Find where the given text appears and provide that cell's center as (X, Y) coordinate. 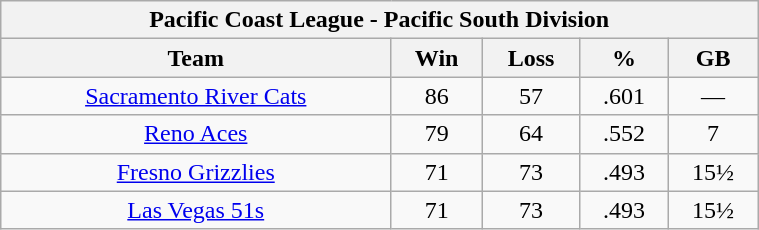
Las Vegas 51s (196, 210)
Win (437, 58)
GB (714, 58)
Pacific Coast League - Pacific South Division (380, 20)
57 (532, 96)
7 (714, 134)
% (624, 58)
.552 (624, 134)
Sacramento River Cats (196, 96)
86 (437, 96)
Team (196, 58)
64 (532, 134)
79 (437, 134)
— (714, 96)
.601 (624, 96)
Loss (532, 58)
Reno Aces (196, 134)
Fresno Grizzlies (196, 172)
